Find where the given text appears and provide that cell's center as (X, Y) coordinate. 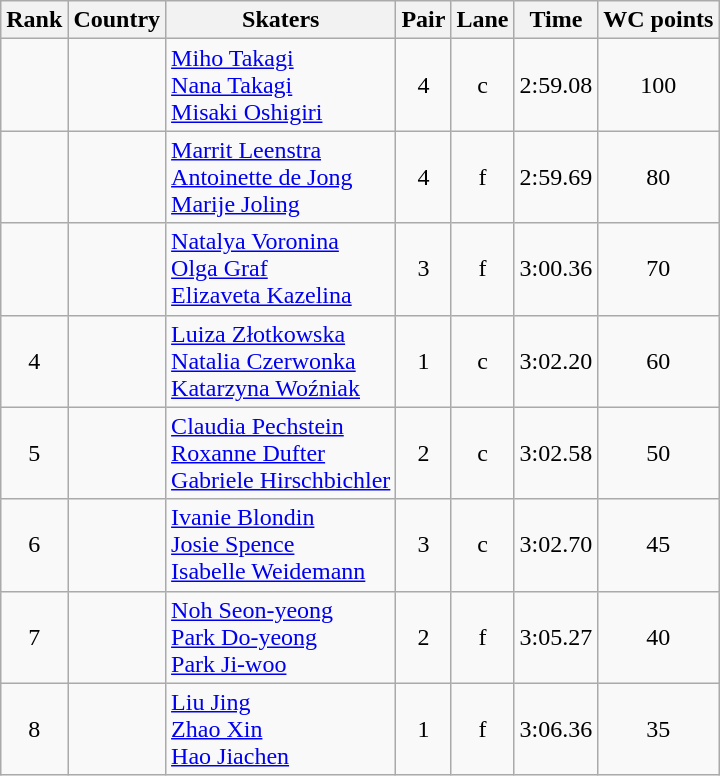
Noh Seon-yeongPark Do-yeongPark Ji-woo (281, 637)
3:02.70 (556, 545)
35 (658, 729)
WC points (658, 20)
Pair (424, 20)
Claudia PechsteinRoxanne DufterGabriele Hirschbichler (281, 453)
Rank (34, 20)
7 (34, 637)
8 (34, 729)
3:02.20 (556, 361)
Country (117, 20)
3:05.27 (556, 637)
80 (658, 177)
40 (658, 637)
Ivanie BlondinJosie SpenceIsabelle Weidemann (281, 545)
2:59.69 (556, 177)
50 (658, 453)
70 (658, 269)
100 (658, 85)
Marrit LeenstraAntoinette de JongMarije Joling (281, 177)
45 (658, 545)
60 (658, 361)
Lane (482, 20)
Luiza ZłotkowskaNatalia CzerwonkaKatarzyna Woźniak (281, 361)
6 (34, 545)
3:06.36 (556, 729)
Time (556, 20)
3:00.36 (556, 269)
5 (34, 453)
Skaters (281, 20)
Liu JingZhao XinHao Jiachen (281, 729)
2:59.08 (556, 85)
Miho TakagiNana TakagiMisaki Oshigiri (281, 85)
Natalya VoroninaOlga GrafElizaveta Kazelina (281, 269)
3:02.58 (556, 453)
